Extract the [X, Y] coordinate from the center of the cell holding the provided text.  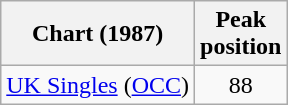
UK Singles (OCC) [98, 85]
Chart (1987) [98, 34]
Peakposition [241, 34]
88 [241, 85]
